Scan for the cell matching the given text and deliver its (X, Y) coordinate at center. 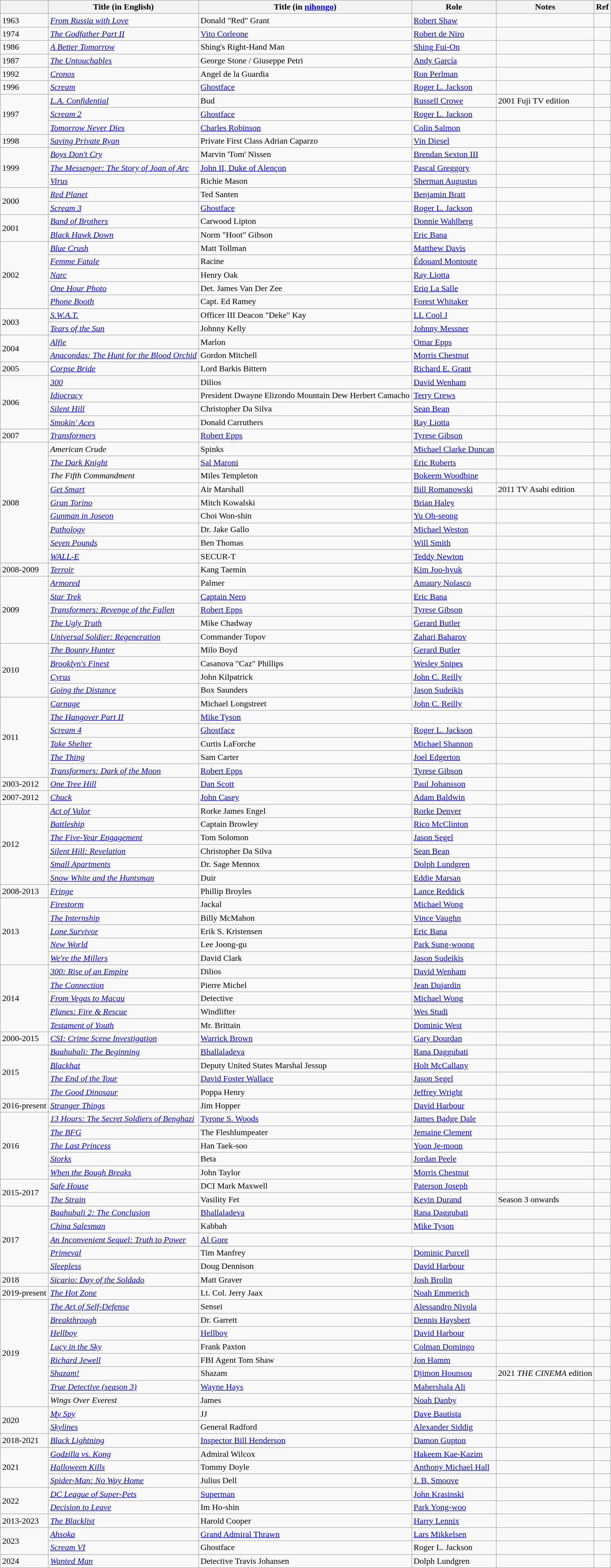
Forest Whitaker (454, 302)
Carnage (123, 704)
Firestorm (123, 905)
Jim Hopper (305, 1106)
2008-2009 (24, 569)
Bokeem Woodbine (454, 476)
Sicario: Day of the Soldado (123, 1280)
Adam Baldwin (454, 797)
Chuck (123, 797)
Superman (305, 1494)
2003-2012 (24, 784)
Dominic Purcell (454, 1253)
Wayne Hays (305, 1387)
Matt Tollman (305, 248)
Tomorrow Never Dies (123, 127)
Star Trek (123, 597)
John Casey (305, 797)
Virus (123, 181)
Going the Distance (123, 690)
Wings Over Everest (123, 1400)
Matthew Davis (454, 248)
Corpse Bride (123, 369)
2004 (24, 348)
Mike Chadway (305, 623)
True Detective (season 3) (123, 1387)
Johnny Kelly (305, 328)
Alfie (123, 342)
The Thing (123, 757)
2022 (24, 1501)
Eddie Marsan (454, 878)
Brendan Sexton III (454, 154)
Lucy in the Sky (123, 1347)
Storks (123, 1159)
Richard E. Grant (454, 369)
Casanova "Caz" Phillips (305, 663)
Season 3 onwards (545, 1199)
2015-2017 (24, 1192)
J. B. Smoove (454, 1481)
2016 (24, 1146)
Dr. Jake Gallo (305, 529)
Wesley Snipes (454, 663)
Boys Don't Cry (123, 154)
2019 (24, 1353)
2002 (24, 275)
1987 (24, 61)
Donald "Red" Grant (305, 20)
Phillip Broyles (305, 891)
Sleepless (123, 1266)
Brian Haley (454, 503)
2007-2012 (24, 797)
DC League of Super-Pets (123, 1494)
Mr. Brittain (305, 1025)
Sensei (305, 1306)
Curtis LaForche (305, 744)
The Hangover Part II (123, 717)
Kang Taemin (305, 569)
13 Hours: The Secret Soldiers of Benghazi (123, 1119)
Colin Salmon (454, 127)
Harry Lennix (454, 1521)
WALL-E (123, 556)
Pathology (123, 529)
1992 (24, 74)
Primeval (123, 1253)
The Internship (123, 918)
Doug Dennison (305, 1266)
Battleship (123, 824)
2005 (24, 369)
The Dark Knight (123, 462)
The Fleshlumpeater (305, 1132)
Andy García (454, 61)
Han Taek-soo (305, 1146)
Donnie Wahlberg (454, 221)
The Fifth Commandment (123, 476)
Robert de Niro (454, 34)
Gran Torino (123, 503)
Eriq La Salle (454, 288)
Noah Emmerich (454, 1293)
Red Planet (123, 195)
Zahari Baharov (454, 637)
2000 (24, 201)
Black Hawk Down (123, 235)
Band of Brothers (123, 221)
SECUR-T (305, 556)
Decision to Leave (123, 1507)
Universal Soldier: Regeneration (123, 637)
Idiocracy (123, 396)
Planes: Fire & Rescue (123, 1012)
Dennis Haysbert (454, 1320)
Transformers: Dark of the Moon (123, 770)
Armored (123, 583)
General Radford (305, 1427)
Bud (305, 101)
My Spy (123, 1413)
Tears of the Sun (123, 328)
China Salesman (123, 1226)
Frank Paxton (305, 1347)
Det. James Van Der Zee (305, 288)
The Strain (123, 1199)
Dan Scott (305, 784)
Detective Travis Johansen (305, 1561)
The Good Dinosaur (123, 1092)
David Clark (305, 958)
Poppa Henry (305, 1092)
Pascal Greggory (454, 168)
Title (in English) (123, 7)
Spinks (305, 449)
Henry Oak (305, 275)
1997 (24, 114)
Michael Weston (454, 529)
Breakthrough (123, 1320)
Lee Joong-gu (305, 945)
Windlifter (305, 1012)
Sherman Augustus (454, 181)
Ben Thomas (305, 543)
The Ugly Truth (123, 623)
2011 TV Asahi edition (545, 489)
Scream VI (123, 1548)
Vasility Fet (305, 1199)
Sal Maroni (305, 462)
Anthony Michael Hall (454, 1467)
The End of the Tour (123, 1079)
Colman Domingo (454, 1347)
Transformers: Revenge of the Fallen (123, 610)
Mitch Kowalski (305, 503)
Tim Manfrey (305, 1253)
Kim Joo-hyuk (454, 569)
Capt. Ed Ramey (305, 302)
Norm "Hoot" Gibson (305, 235)
Cronos (123, 74)
JJ (305, 1413)
Dr. Sage Mennox (305, 864)
Spider-Man: No Way Home (123, 1481)
2012 (24, 844)
2011 (24, 737)
Transformers (123, 436)
Halloween Kills (123, 1467)
Will Smith (454, 543)
The Untouchables (123, 61)
Ron Perlman (454, 74)
2021 THE CINEMA edition (545, 1373)
Inspector Bill Henderson (305, 1440)
Safe House (123, 1186)
Paul Johansson (454, 784)
Snow White and the Huntsman (123, 878)
Dr. Garrett (305, 1320)
Stranger Things (123, 1106)
Racine (305, 262)
Yu Oh-seong (454, 516)
Donald Carruthers (305, 422)
Duir (305, 878)
Silent Hill: Revelation (123, 851)
The Bounty Hunter (123, 650)
2021 (24, 1467)
Commander Topov (305, 637)
Johnny Messner (454, 328)
300: Rise of an Empire (123, 971)
George Stone / Giuseppe Petri (305, 61)
2009 (24, 610)
Silent Hill (123, 409)
Erik S. Kristensen (305, 931)
Charles Robinson (305, 127)
Milo Boyd (305, 650)
The Godfather Part II (123, 34)
Jean Dujardin (454, 985)
Kabbah (305, 1226)
Ted Santen (305, 195)
Matt Graver (305, 1280)
Julius Dell (305, 1481)
1986 (24, 47)
Alexander Siddig (454, 1427)
Testament of Youth (123, 1025)
Captain Nero (305, 597)
Angel de la Guardia (305, 74)
Skylines (123, 1427)
Josh Brolin (454, 1280)
The Blacklist (123, 1521)
2020 (24, 1420)
Michael Longstreet (305, 704)
From Vegas to Macau (123, 998)
2014 (24, 998)
Robert Shaw (454, 20)
Tom Solomon (305, 838)
Shing's Right-Hand Man (305, 47)
Marvin 'Tom' Nissen (305, 154)
Admiral Wilcox (305, 1454)
1996 (24, 87)
Gordon Mitchell (305, 355)
FBI Agent Tom Shaw (305, 1360)
One Hour Photo (123, 288)
John II, Duke of Alençon (305, 168)
1963 (24, 20)
Teddy Newton (454, 556)
2003 (24, 322)
2013-2023 (24, 1521)
Lars Mikkelsen (454, 1534)
Shazam (305, 1373)
Billy McMahon (305, 918)
2019-present (24, 1293)
Grand Admiral Thrawn (305, 1534)
2017 (24, 1239)
S.W.A.T. (123, 315)
Deputy United States Marshal Jessup (305, 1065)
Baahubali: The Beginning (123, 1052)
Act of Valor (123, 811)
Dave Bautista (454, 1413)
Captain Browley (305, 824)
Seven Pounds (123, 543)
Get Smart (123, 489)
Godzilla vs. Kong (123, 1454)
Pierre Michel (305, 985)
Narc (123, 275)
John Krasinski (454, 1494)
300 (123, 382)
Jemaine Clement (454, 1132)
James (305, 1400)
Richard Jewell (123, 1360)
Terry Crews (454, 396)
Femme Fatale (123, 262)
Amaury Nolasco (454, 583)
Richie Mason (305, 181)
Jackal (305, 905)
The BFG (123, 1132)
The Connection (123, 985)
An Inconvenient Sequel: Truth to Power (123, 1239)
Vito Corleone (305, 34)
Russell Crowe (454, 101)
Lance Reddick (454, 891)
Rico McClinton (454, 824)
The Art of Self-Defense (123, 1306)
Yoon Je-moon (454, 1146)
Miles Templeton (305, 476)
2001 (24, 228)
Scream 4 (123, 730)
2006 (24, 402)
1999 (24, 168)
When the Bough Breaks (123, 1172)
Mahershala Ali (454, 1387)
James Badge Dale (454, 1119)
Édouard Montoute (454, 262)
Blue Crush (123, 248)
Bill Romanowski (454, 489)
Rorke James Engel (305, 811)
CSI: Crime Scene Investigation (123, 1039)
Officer III Deacon "Deke" Kay (305, 315)
2008 (24, 503)
Notes (545, 7)
From Russia with Love (123, 20)
Park Sung-woong (454, 945)
We're the Millers (123, 958)
Hakeem Kae-Kazim (454, 1454)
Lone Survivor (123, 931)
Eric Roberts (454, 462)
Phone Booth (123, 302)
Gary Dourdan (454, 1039)
Jon Hamm (454, 1360)
Detective (305, 998)
Gunman in Joseon (123, 516)
2013 (24, 931)
Saving Private Ryan (123, 141)
1974 (24, 34)
The Hot Zone (123, 1293)
Im Ho-shin (305, 1507)
Wes Studi (454, 1012)
Kevin Durand (454, 1199)
Beta (305, 1159)
Scream 2 (123, 114)
Wanted Man (123, 1561)
David Foster Wallace (305, 1079)
Djimon Hounsou (454, 1373)
Vin Diesel (454, 141)
President Dwayne Elizondo Mountain Dew Herbert Camacho (305, 396)
2007 (24, 436)
2001 Fuji TV edition (545, 101)
Box Saunders (305, 690)
L.A. Confidential (123, 101)
2016-present (24, 1106)
Lt. Col. Jerry Jaax (305, 1293)
Alessandro Nivola (454, 1306)
Blackhat (123, 1065)
Rorke Denver (454, 811)
Omar Epps (454, 342)
Michael Shannon (454, 744)
Lord Barkis Bittern (305, 369)
1998 (24, 141)
American Crude (123, 449)
Anacondas: The Hunt for the Blood Orchid (123, 355)
Air Marshall (305, 489)
One Tree Hill (123, 784)
2000-2015 (24, 1039)
DCI Mark Maxwell (305, 1186)
Carwood Lipton (305, 221)
Noah Danby (454, 1400)
Scream (123, 87)
Take Shelter (123, 744)
The Messenger: The Story of Joan of Arc (123, 168)
Smokin' Aces (123, 422)
2008-2013 (24, 891)
Black Lightning (123, 1440)
Paterson Joseph (454, 1186)
2023 (24, 1541)
Jeffrey Wright (454, 1092)
Private First Class Adrian Caparzo (305, 141)
Small Apartments (123, 864)
Ref (602, 7)
New World (123, 945)
Palmer (305, 583)
Dominic West (454, 1025)
Brooklyn's Finest (123, 663)
Al Gore (348, 1239)
Marlon (305, 342)
Joel Edgerton (454, 757)
2024 (24, 1561)
Fringe (123, 891)
Park Yong-woo (454, 1507)
Baahubali 2: The Conclusion (123, 1213)
Tyrone S. Woods (305, 1119)
Scream 3 (123, 208)
Damon Gupton (454, 1440)
LL Cool J (454, 315)
2015 (24, 1072)
Cyrus (123, 677)
Role (454, 7)
Ahsoka (123, 1534)
2010 (24, 670)
Shazam! (123, 1373)
Holt McCallany (454, 1065)
Vince Vaughn (454, 918)
Sam Carter (305, 757)
2018-2021 (24, 1440)
Warrick Brown (305, 1039)
Terroir (123, 569)
A Better Tomorrow (123, 47)
Shing Fui-On (454, 47)
Choi Won-shin (305, 516)
John Kilpatrick (305, 677)
John Taylor (305, 1172)
Jordan Peele (454, 1159)
Michael Clarke Duncan (454, 449)
The Five-Year Engagement (123, 838)
Harold Cooper (305, 1521)
Tommy Doyle (305, 1467)
2018 (24, 1280)
Title (in nihongo) (305, 7)
Benjamin Bratt (454, 195)
The Last Princess (123, 1146)
